Provide the (x, y) coordinate of the cell's center where the given text is located.  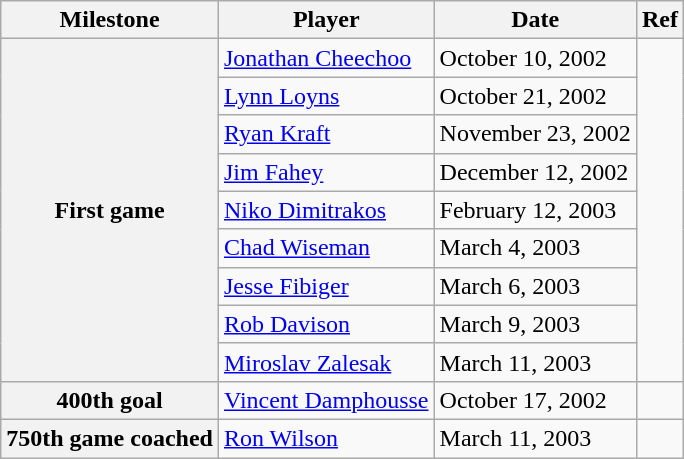
400th goal (110, 400)
November 23, 2002 (535, 134)
February 12, 2003 (535, 210)
Ref (660, 20)
March 6, 2003 (535, 286)
October 17, 2002 (535, 400)
Lynn Loyns (326, 96)
Miroslav Zalesak (326, 362)
October 10, 2002 (535, 58)
Niko Dimitrakos (326, 210)
December 12, 2002 (535, 172)
March 9, 2003 (535, 324)
Jim Fahey (326, 172)
750th game coached (110, 438)
Chad Wiseman (326, 248)
March 4, 2003 (535, 248)
Player (326, 20)
Jesse Fibiger (326, 286)
Rob Davison (326, 324)
Jonathan Cheechoo (326, 58)
Ryan Kraft (326, 134)
October 21, 2002 (535, 96)
Ron Wilson (326, 438)
Milestone (110, 20)
Vincent Damphousse (326, 400)
First game (110, 210)
Date (535, 20)
